Provide the (X, Y) coordinate of the cell's center where the given text is located.  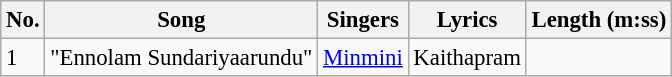
Length (m:ss) (598, 20)
No. (23, 20)
Song (182, 20)
Kaithapram (467, 58)
Minmini (363, 58)
1 (23, 58)
"Ennolam Sundariyaarundu" (182, 58)
Singers (363, 20)
Lyrics (467, 20)
